For the text-containing cell, return its midpoint in (X, Y) coordinate format. 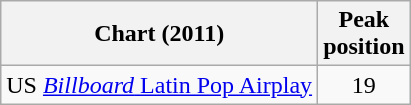
Chart (2011) (160, 34)
19 (364, 85)
Peakposition (364, 34)
US Billboard Latin Pop Airplay (160, 85)
